Pinpoint the cell where the given text exists, returning its [x, y] midpoint coordinate. 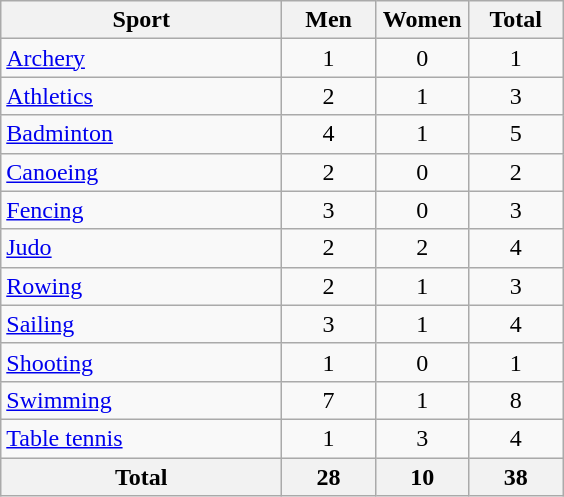
8 [516, 400]
Rowing [142, 286]
Men [329, 20]
Shooting [142, 362]
Women [422, 20]
Table tennis [142, 438]
Badminton [142, 134]
Sport [142, 20]
38 [516, 477]
Athletics [142, 96]
Fencing [142, 210]
Swimming [142, 400]
Canoeing [142, 172]
10 [422, 477]
28 [329, 477]
7 [329, 400]
5 [516, 134]
Archery [142, 58]
Sailing [142, 324]
Judo [142, 248]
